Output the (x, y) coordinate of the center of the cell containing the given text.  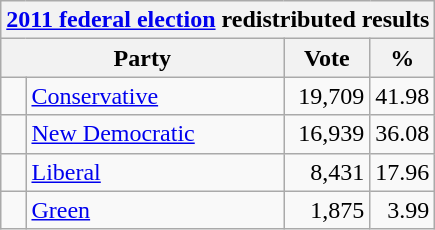
16,939 (327, 134)
Conservative (155, 96)
Liberal (155, 172)
New Democratic (155, 134)
Party (142, 58)
8,431 (327, 172)
3.99 (402, 210)
36.08 (402, 134)
1,875 (327, 210)
17.96 (402, 172)
2011 federal election redistributed results (218, 20)
Green (155, 210)
% (402, 58)
41.98 (402, 96)
Vote (327, 58)
19,709 (327, 96)
